Extract the [x, y] coordinate from the center of the cell holding the provided text.  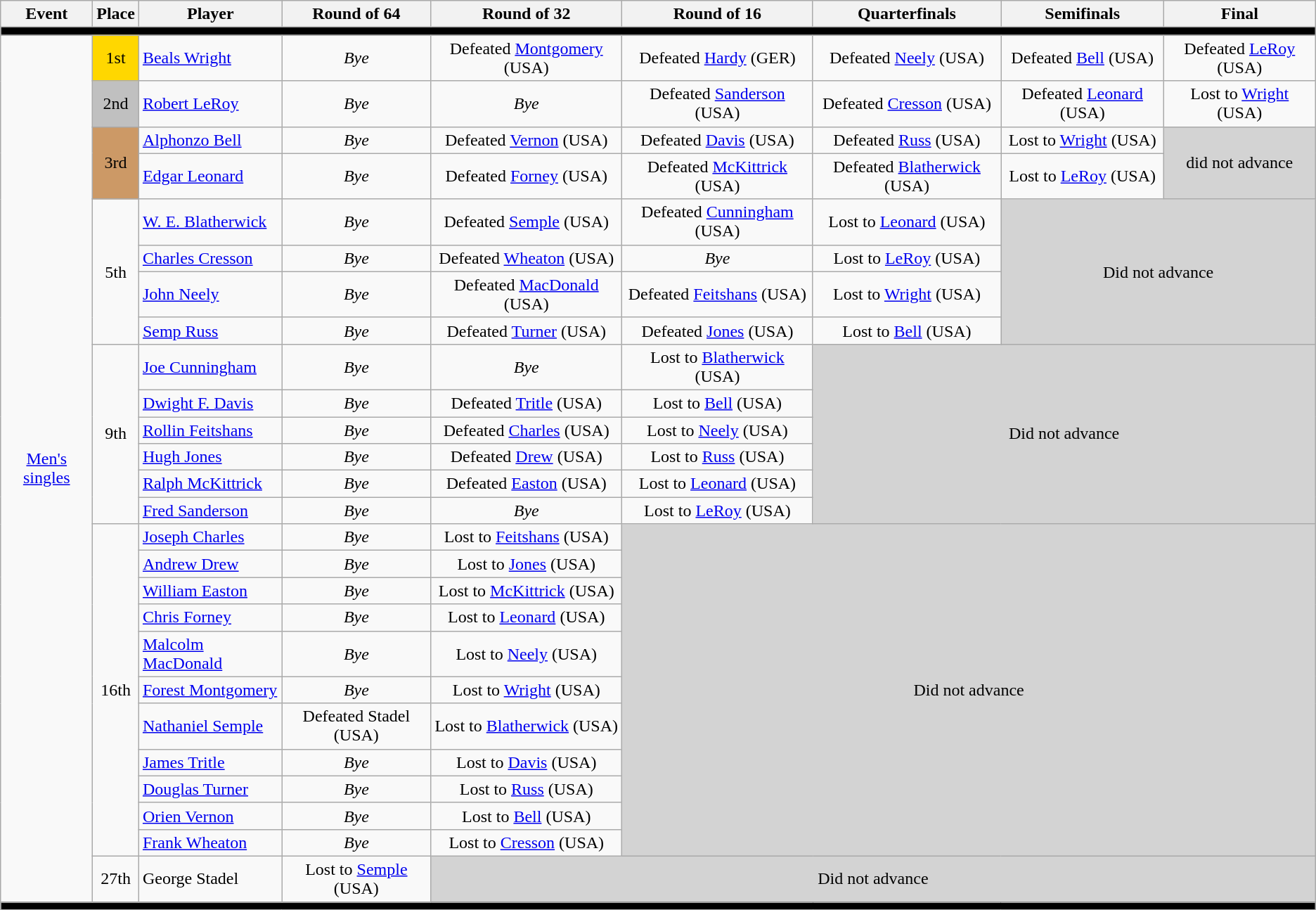
Semifinals [1083, 14]
did not advance [1239, 163]
Defeated Drew (USA) [527, 457]
William Easton [210, 591]
Defeated Turner (USA) [527, 331]
Defeated Jones (USA) [717, 331]
Defeated Sanderson (USA) [717, 104]
Men's singles [46, 468]
Round of 32 [527, 14]
Defeated Wheaton (USA) [527, 258]
Orien Vernon [210, 816]
Lost to Semple (USA) [356, 879]
Round of 16 [717, 14]
Lost to McKittrick (USA) [527, 591]
2nd [116, 104]
Edgar Leonard [210, 176]
3rd [116, 163]
Lost to Cresson (USA) [527, 842]
Defeated Montgomery (USA) [527, 58]
Fred Sanderson [210, 511]
Forest Montgomery [210, 690]
George Stadel [210, 879]
Defeated Semple (USA) [527, 222]
Defeated Easton (USA) [527, 484]
Defeated Cunningham (USA) [717, 222]
1st [116, 58]
Lost to Davis (USA) [527, 762]
Defeated Cresson (USA) [907, 104]
Joe Cunningham [210, 367]
Defeated MacDonald (USA) [527, 294]
Rollin Feitshans [210, 430]
Event [46, 14]
Lost to Jones (USA) [527, 564]
Defeated Feitshans (USA) [717, 294]
27th [116, 879]
Andrew Drew [210, 564]
Defeated Hardy (GER) [717, 58]
Defeated Bell (USA) [1083, 58]
Defeated Neely (USA) [907, 58]
Place [116, 14]
Defeated LeRoy (USA) [1239, 58]
Chris Forney [210, 617]
Defeated Vernon (USA) [527, 140]
Defeated McKittrick (USA) [717, 176]
Frank Wheaton [210, 842]
Final [1239, 14]
Ralph McKittrick [210, 484]
Charles Cresson [210, 258]
Player [210, 14]
Defeated Davis (USA) [717, 140]
Round of 64 [356, 14]
16th [116, 691]
Nathaniel Semple [210, 726]
Defeated Russ (USA) [907, 140]
Defeated Leonard (USA) [1083, 104]
Semp Russ [210, 331]
Joseph Charles [210, 537]
Lost to Feitshans (USA) [527, 537]
5th [116, 271]
W. E. Blatherwick [210, 222]
Quarterfinals [907, 14]
Beals Wright [210, 58]
Defeated Tritle (USA) [527, 403]
James Tritle [210, 762]
Douglas Turner [210, 789]
Dwight F. Davis [210, 403]
Malcolm MacDonald [210, 654]
John Neely [210, 294]
Defeated Charles (USA) [527, 430]
Alphonzo Bell [210, 140]
Hugh Jones [210, 457]
Robert LeRoy [210, 104]
Defeated Blatherwick (USA) [907, 176]
Defeated Stadel (USA) [356, 726]
Defeated Forney (USA) [527, 176]
9th [116, 433]
